Return (x, y) of the center of cell containing provided text 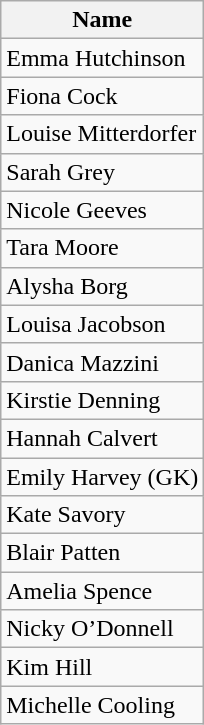
Michelle Cooling (102, 705)
Amelia Spence (102, 591)
Nicky O’Donnell (102, 629)
Louise Mitterdorfer (102, 134)
Nicole Geeves (102, 210)
Sarah Grey (102, 172)
Name (102, 20)
Hannah Calvert (102, 438)
Alysha Borg (102, 286)
Louisa Jacobson (102, 324)
Emily Harvey (GK) (102, 477)
Tara Moore (102, 248)
Kate Savory (102, 515)
Kirstie Denning (102, 400)
Kim Hill (102, 667)
Danica Mazzini (102, 362)
Emma Hutchinson (102, 58)
Fiona Cock (102, 96)
Blair Patten (102, 553)
